Return [X, Y] of the center of cell containing provided text 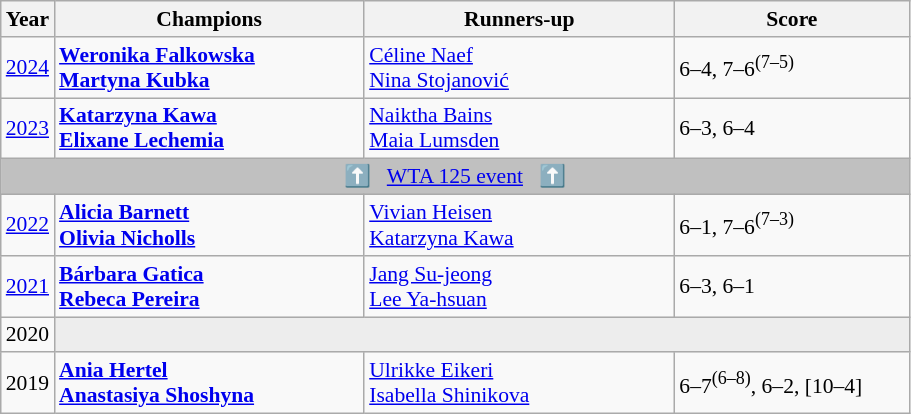
Runners-up [519, 19]
Ulrikke Eikeri Isabella Shinikova [519, 384]
6–7(6–8), 6–2, [10–4] [792, 384]
6–1, 7–6(7–3) [792, 226]
Score [792, 19]
2024 [28, 68]
Year [28, 19]
6–4, 7–6(7–5) [792, 68]
2021 [28, 286]
Weronika Falkowska Martyna Kubka [209, 68]
2023 [28, 128]
Naiktha Bains Maia Lumsden [519, 128]
Céline Naef Nina Stojanović [519, 68]
Vivian Heisen Katarzyna Kawa [519, 226]
Katarzyna Kawa Elixane Lechemia [209, 128]
Jang Su-jeong Lee Ya-hsuan [519, 286]
2022 [28, 226]
6–3, 6–4 [792, 128]
Champions [209, 19]
2020 [28, 335]
Alicia Barnett Olivia Nicholls [209, 226]
Ania Hertel Anastasiya Shoshyna [209, 384]
Bárbara Gatica Rebeca Pereira [209, 286]
2019 [28, 384]
⬆️ WTA 125 event ⬆️ [456, 177]
6–3, 6–1 [792, 286]
